Determine the (x, y) coordinate at the center of the cell enclosing the given text.  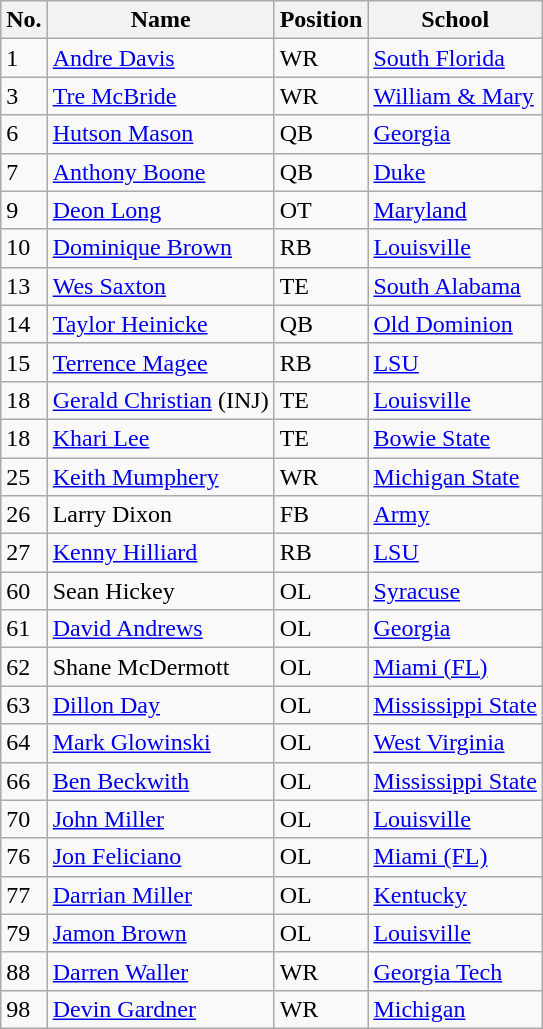
25 (24, 477)
Kentucky (455, 895)
OT (321, 210)
Larry Dixon (160, 515)
William & Mary (455, 96)
60 (24, 591)
98 (24, 1009)
School (455, 20)
Kenny Hilliard (160, 553)
Terrence Magee (160, 362)
70 (24, 819)
South Alabama (455, 286)
Duke (455, 172)
Sean Hickey (160, 591)
Ben Beckwith (160, 781)
Gerald Christian (INJ) (160, 400)
John Miller (160, 819)
Bowie State (455, 438)
Tre McBride (160, 96)
61 (24, 629)
Keith Mumphery (160, 477)
FB (321, 515)
Jamon Brown (160, 933)
West Virginia (455, 743)
Deon Long (160, 210)
Taylor Heinicke (160, 324)
14 (24, 324)
62 (24, 667)
No. (24, 20)
Darren Waller (160, 971)
Michigan State (455, 477)
13 (24, 286)
Anthony Boone (160, 172)
Maryland (455, 210)
77 (24, 895)
9 (24, 210)
26 (24, 515)
10 (24, 248)
Wes Saxton (160, 286)
15 (24, 362)
South Florida (455, 58)
David Andrews (160, 629)
Darrian Miller (160, 895)
Georgia Tech (455, 971)
3 (24, 96)
Jon Feliciano (160, 857)
Khari Lee (160, 438)
Mark Glowinski (160, 743)
Hutson Mason (160, 134)
Syracuse (455, 591)
79 (24, 933)
Devin Gardner (160, 1009)
27 (24, 553)
Dillon Day (160, 705)
76 (24, 857)
63 (24, 705)
66 (24, 781)
Old Dominion (455, 324)
Position (321, 20)
Name (160, 20)
Michigan (455, 1009)
Army (455, 515)
Dominique Brown (160, 248)
1 (24, 58)
64 (24, 743)
6 (24, 134)
7 (24, 172)
88 (24, 971)
Andre Davis (160, 58)
Shane McDermott (160, 667)
